Identify which cell holds the provided text, then report its (x, y) central coordinate. 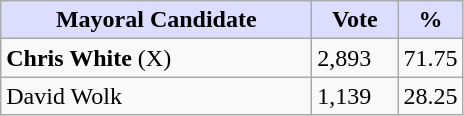
Chris White (X) (156, 58)
David Wolk (156, 96)
2,893 (355, 58)
71.75 (430, 58)
% (430, 20)
Mayoral Candidate (156, 20)
Vote (355, 20)
1,139 (355, 96)
28.25 (430, 96)
